For the text-containing cell, return its midpoint in [X, Y] coordinate format. 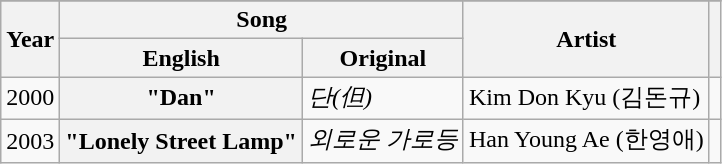
Song [262, 20]
2000 [30, 98]
외로운 가로등 [382, 140]
Han Young Ae (한영애) [586, 140]
2003 [30, 140]
"Dan" [182, 98]
Artist [586, 39]
Kim Don Kyu (김돈규) [586, 98]
English [182, 58]
"Lonely Street Lamp" [182, 140]
Original [382, 58]
단(但) [382, 98]
Year [30, 39]
